From the cell containing the given text, extract its center point as [x, y] coordinate. 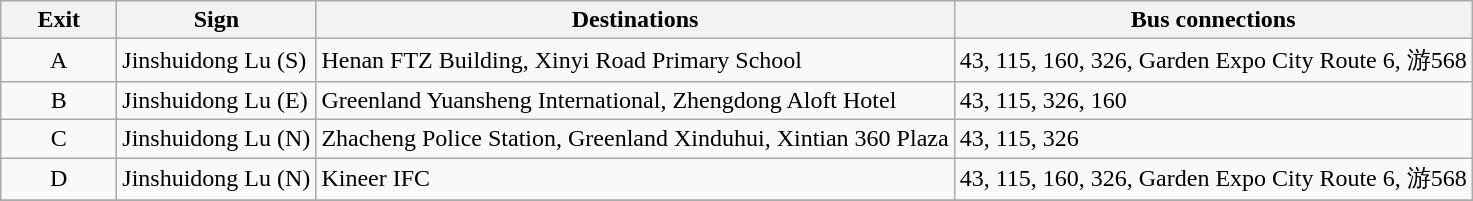
Greenland Yuansheng International, Zhengdong Aloft Hotel [635, 100]
A [59, 60]
43, 115, 326, 160 [1213, 100]
Henan FTZ Building, Xinyi Road Primary School [635, 60]
Bus connections [1213, 20]
Kineer IFC [635, 180]
Exit [59, 20]
Jinshuidong Lu (E) [216, 100]
D [59, 180]
43, 115, 326 [1213, 138]
C [59, 138]
Zhacheng Police Station, Greenland Xinduhui, Xintian 360 Plaza [635, 138]
Destinations [635, 20]
B [59, 100]
Sign [216, 20]
Jinshuidong Lu (S) [216, 60]
